Locate the cell with the specified text and output its [X, Y] center coordinate. 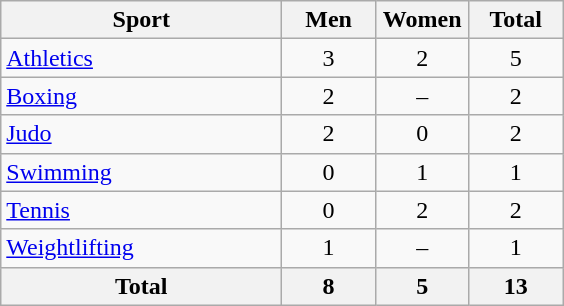
Women [422, 20]
Boxing [142, 96]
Athletics [142, 58]
8 [329, 286]
Sport [142, 20]
Judo [142, 134]
13 [516, 286]
Weightlifting [142, 248]
3 [329, 58]
Swimming [142, 172]
Tennis [142, 210]
Men [329, 20]
